Detect which cell encompasses the target text, then output its (X, Y) center coordinate. 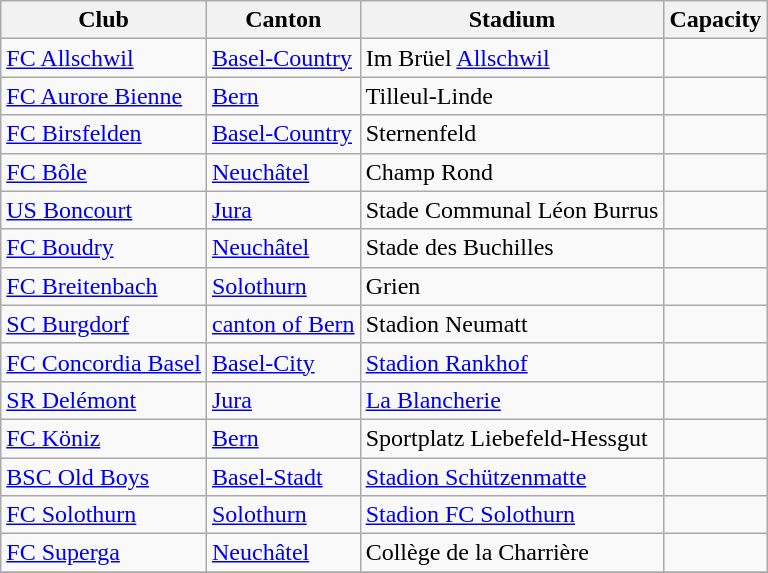
FC Köniz (104, 438)
La Blancherie (512, 400)
Canton (283, 20)
FC Birsfelden (104, 134)
canton of Bern (283, 324)
FC Allschwil (104, 58)
Im Brüel Allschwil (512, 58)
SC Burgdorf (104, 324)
Basel-Stadt (283, 477)
Collège de la Charrière (512, 553)
FC Superga (104, 553)
Stade des Buchilles (512, 248)
FC Breitenbach (104, 286)
SR Delémont (104, 400)
Stadion Schützenmatte (512, 477)
Basel-City (283, 362)
Sportplatz Liebefeld-Hessgut (512, 438)
Tilleul-Linde (512, 96)
FC Aurore Bienne (104, 96)
Stadion Rankhof (512, 362)
Club (104, 20)
Champ Rond (512, 172)
FC Solothurn (104, 515)
Stadion Neumatt (512, 324)
BSC Old Boys (104, 477)
Stadion FC Solothurn (512, 515)
US Boncourt (104, 210)
FC Concordia Basel (104, 362)
Grien (512, 286)
Sternenfeld (512, 134)
Stade Communal Léon Burrus (512, 210)
FC Bôle (104, 172)
Capacity (716, 20)
FC Boudry (104, 248)
Stadium (512, 20)
